Scan for the cell matching the given text and deliver its (X, Y) coordinate at center. 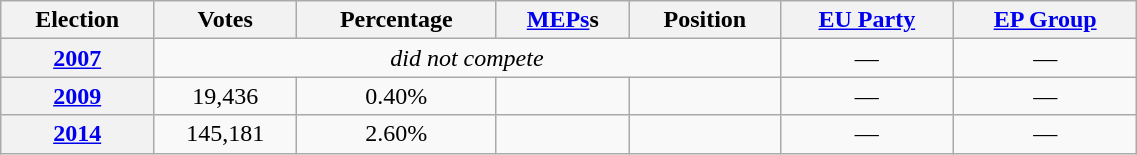
Election (78, 20)
2007 (78, 58)
EU Party (866, 20)
MEPss (563, 20)
145,181 (226, 134)
2014 (78, 134)
Position (706, 20)
Percentage (396, 20)
EP Group (1044, 20)
2.60% (396, 134)
19,436 (226, 96)
2009 (78, 96)
0.40% (396, 96)
Votes (226, 20)
did not compete (468, 58)
